Extract the (X, Y) coordinate from the center of the cell holding the provided text.  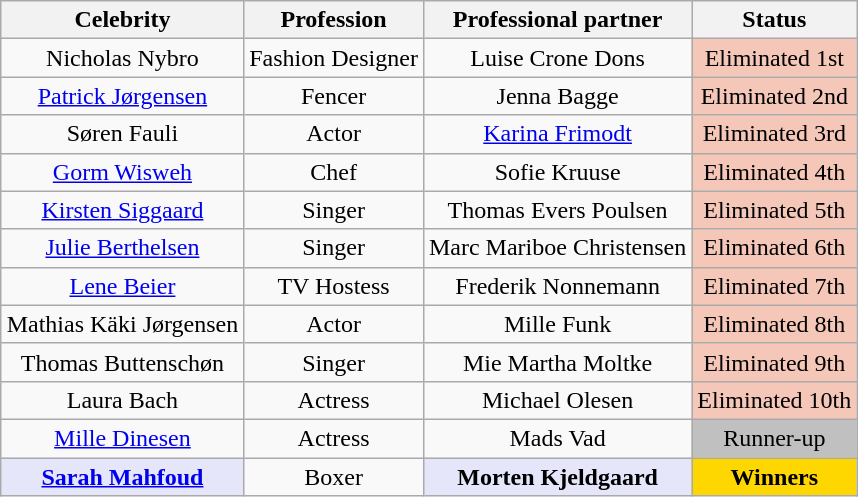
Mille Funk (557, 324)
Gorm Wisweh (122, 172)
Status (774, 20)
Mille Dinesen (122, 438)
Luise Crone Dons (557, 58)
Eliminated 1st (774, 58)
Søren Fauli (122, 134)
Eliminated 7th (774, 286)
Celebrity (122, 20)
Nicholas Nybro (122, 58)
Professional partner (557, 20)
Boxer (334, 477)
Eliminated 9th (774, 362)
Mie Martha Moltke (557, 362)
Runner-up (774, 438)
Mathias Käki Jørgensen (122, 324)
Eliminated 5th (774, 210)
Kirsten Siggaard (122, 210)
Laura Bach (122, 400)
Julie Berthelsen (122, 248)
Profession (334, 20)
Sarah Mahfoud (122, 477)
Eliminated 10th (774, 400)
Sofie Kruuse (557, 172)
Morten Kjeldgaard (557, 477)
Fencer (334, 96)
Michael Olesen (557, 400)
Mads Vad (557, 438)
Eliminated 2nd (774, 96)
Eliminated 8th (774, 324)
Thomas Buttenschøn (122, 362)
Lene Beier (122, 286)
Jenna Bagge (557, 96)
Eliminated 6th (774, 248)
Marc Mariboe Christensen (557, 248)
Thomas Evers Poulsen (557, 210)
Winners (774, 477)
Patrick Jørgensen (122, 96)
Frederik Nonnemann (557, 286)
TV Hostess (334, 286)
Eliminated 4th (774, 172)
Eliminated 3rd (774, 134)
Chef (334, 172)
Karina Frimodt (557, 134)
Fashion Designer (334, 58)
